For the text-containing cell, return its midpoint in [X, Y] coordinate format. 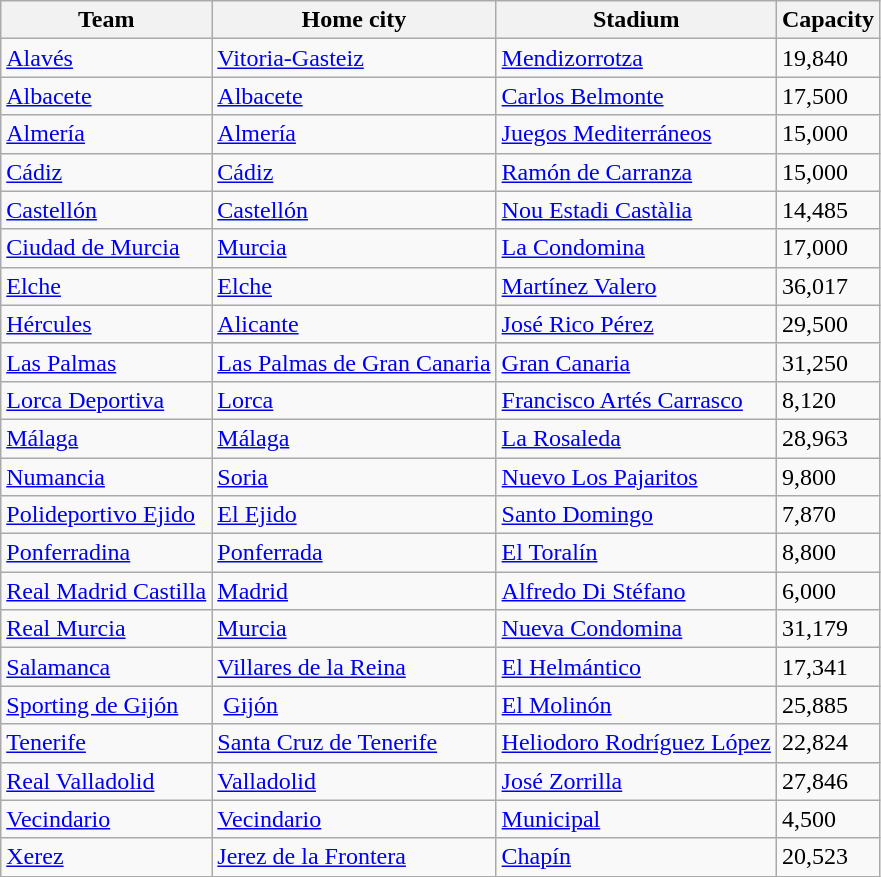
Alicante [354, 324]
Hércules [106, 324]
Team [106, 20]
8,120 [828, 400]
Mendizorrotza [636, 58]
Numancia [106, 477]
4,500 [828, 819]
Sporting de Gijón [106, 705]
Soria [354, 477]
Ponferradina [106, 553]
17,000 [828, 248]
Villares de la Reina [354, 667]
Ciudad de Murcia [106, 248]
Santa Cruz de Tenerife [354, 743]
31,250 [828, 362]
Salamanca [106, 667]
Lorca [354, 400]
Capacity [828, 20]
22,824 [828, 743]
14,485 [828, 210]
El Molinón [636, 705]
El Ejido [354, 515]
Alavés [106, 58]
Xerez [106, 857]
27,846 [828, 781]
29,500 [828, 324]
17,341 [828, 667]
Nuevo Los Pajaritos [636, 477]
Francisco Artés Carrasco [636, 400]
Ramón de Carranza [636, 172]
Gijón [354, 705]
José Zorrilla [636, 781]
19,840 [828, 58]
Municipal [636, 819]
20,523 [828, 857]
7,870 [828, 515]
Real Valladolid [106, 781]
Nou Estadi Castàlia [636, 210]
Las Palmas de Gran Canaria [354, 362]
31,179 [828, 629]
Valladolid [354, 781]
9,800 [828, 477]
6,000 [828, 591]
17,500 [828, 96]
José Rico Pérez [636, 324]
Madrid [354, 591]
Santo Domingo [636, 515]
Ponferrada [354, 553]
El Toralín [636, 553]
Heliodoro Rodríguez López [636, 743]
Las Palmas [106, 362]
Lorca Deportiva [106, 400]
Home city [354, 20]
Gran Canaria [636, 362]
28,963 [828, 438]
Tenerife [106, 743]
Real Murcia [106, 629]
Stadium [636, 20]
La Rosaleda [636, 438]
36,017 [828, 286]
Martínez Valero [636, 286]
Polideportivo Ejido [106, 515]
Carlos Belmonte [636, 96]
25,885 [828, 705]
Chapín [636, 857]
El Helmántico [636, 667]
Juegos Mediterráneos [636, 134]
La Condomina [636, 248]
Vitoria-Gasteiz [354, 58]
Jerez de la Frontera [354, 857]
Real Madrid Castilla [106, 591]
Alfredo Di Stéfano [636, 591]
8,800 [828, 553]
Nueva Condomina [636, 629]
